For the text-containing cell, return its midpoint in (X, Y) coordinate format. 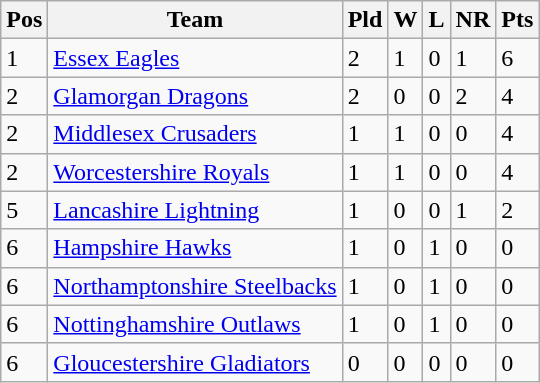
Pos (24, 20)
Nottinghamshire Outlaws (195, 324)
Northamptonshire Steelbacks (195, 286)
Pld (365, 20)
Lancashire Lightning (195, 210)
Worcestershire Royals (195, 172)
Hampshire Hawks (195, 248)
Essex Eagles (195, 58)
NR (473, 20)
Middlesex Crusaders (195, 134)
Team (195, 20)
5 (24, 210)
W (406, 20)
Glamorgan Dragons (195, 96)
Gloucestershire Gladiators (195, 362)
L (436, 20)
Pts (518, 20)
